Find where the given text appears and provide that cell's center as [X, Y] coordinate. 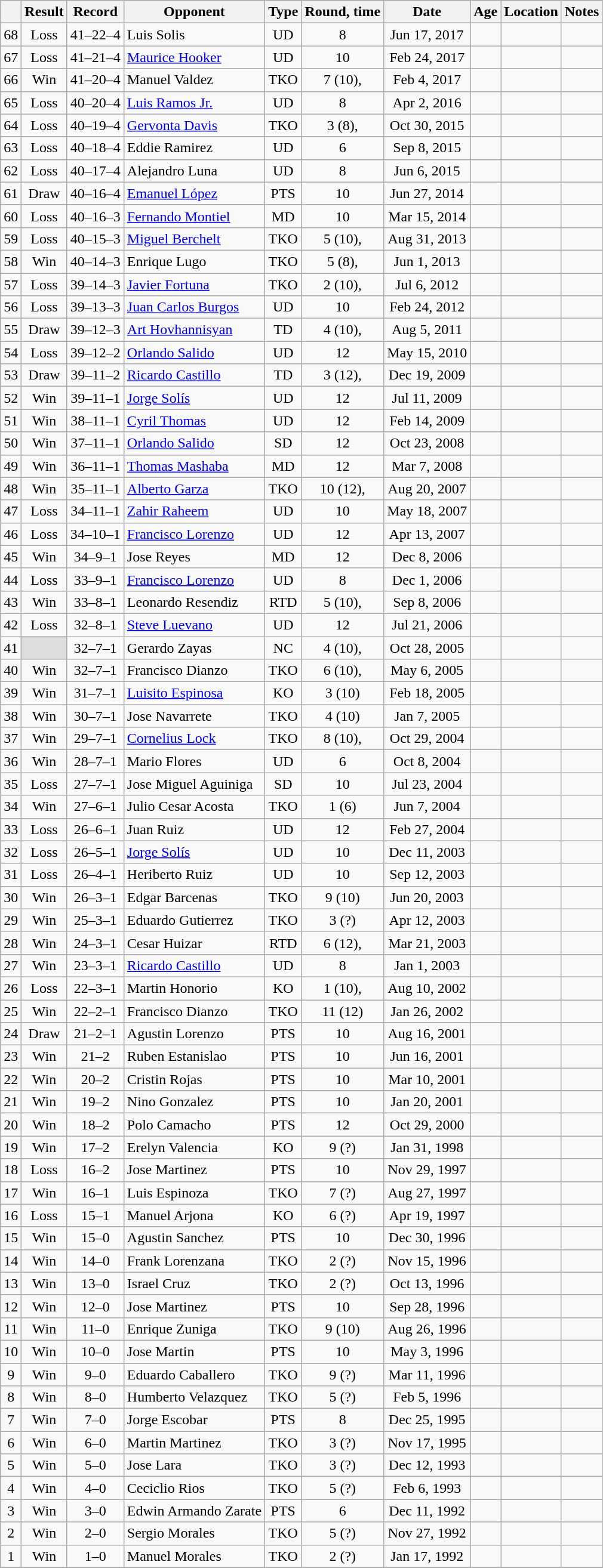
Feb 5, 1996 [427, 1397]
May 18, 2007 [427, 511]
Type [283, 12]
Jun 7, 2004 [427, 807]
40–15–3 [96, 239]
63 [11, 148]
58 [11, 261]
Edgar Barcenas [194, 897]
Dec 11, 2003 [427, 852]
Jan 17, 1992 [427, 1556]
Oct 29, 2004 [427, 739]
6 (10), [343, 671]
2–0 [96, 1533]
41 [11, 647]
Mar 10, 2001 [427, 1079]
Israel Cruz [194, 1283]
47 [11, 511]
Frank Lorenzana [194, 1261]
Martin Martinez [194, 1443]
Gerardo Zayas [194, 647]
Round, time [343, 12]
Jorge Escobar [194, 1420]
37 [11, 739]
May 6, 2005 [427, 671]
28–7–1 [96, 761]
Manuel Valdez [194, 80]
Leonardo Resendiz [194, 602]
29 [11, 920]
4 (10) [343, 716]
Sergio Morales [194, 1533]
Dec 8, 2006 [427, 557]
59 [11, 239]
39–13–3 [96, 307]
Aug 5, 2011 [427, 330]
57 [11, 285]
Martin Honorio [194, 988]
21 [11, 1102]
Dec 1, 2006 [427, 579]
Luis Solis [194, 35]
8–0 [96, 1397]
NC [283, 647]
Jun 20, 2003 [427, 897]
16 [11, 1215]
33–9–1 [96, 579]
40 [11, 671]
Manuel Morales [194, 1556]
Date [427, 12]
Jul 6, 2012 [427, 285]
35–11–1 [96, 489]
25–3–1 [96, 920]
Jan 31, 1998 [427, 1147]
42 [11, 625]
8 (10), [343, 739]
38 [11, 716]
Oct 23, 2008 [427, 443]
39–11–1 [96, 398]
30 [11, 897]
61 [11, 193]
2 [11, 1533]
Mario Flores [194, 761]
13 [11, 1283]
67 [11, 57]
Mar 7, 2008 [427, 466]
33 [11, 829]
52 [11, 398]
May 3, 1996 [427, 1351]
Jul 23, 2004 [427, 784]
11 (12) [343, 1011]
Jan 1, 2003 [427, 965]
Emanuel López [194, 193]
Oct 28, 2005 [427, 647]
15–0 [96, 1238]
11–0 [96, 1329]
Jun 17, 2017 [427, 35]
18–2 [96, 1125]
Agustin Lorenzo [194, 1034]
62 [11, 171]
Oct 30, 2015 [427, 125]
66 [11, 80]
Cyril Thomas [194, 421]
Jul 11, 2009 [427, 398]
19 [11, 1147]
Luisito Espinosa [194, 693]
Jul 21, 2006 [427, 625]
3 (10) [343, 693]
34–9–1 [96, 557]
Sep 8, 2006 [427, 602]
34–10–1 [96, 534]
Oct 29, 2000 [427, 1125]
26–3–1 [96, 897]
68 [11, 35]
9 [11, 1374]
Location [531, 12]
46 [11, 534]
Javier Fortuna [194, 285]
23 [11, 1057]
17 [11, 1193]
Julio Cesar Acosta [194, 807]
Jun 16, 2001 [427, 1057]
26–6–1 [96, 829]
Apr 2, 2016 [427, 103]
6–0 [96, 1443]
Feb 24, 2012 [427, 307]
40–14–3 [96, 261]
Nov 15, 1996 [427, 1261]
Mar 11, 1996 [427, 1374]
29–7–1 [96, 739]
20–2 [96, 1079]
6 (12), [343, 943]
37–11–1 [96, 443]
1 (6) [343, 807]
12–0 [96, 1306]
55 [11, 330]
Aug 27, 1997 [427, 1193]
14 [11, 1261]
36 [11, 761]
26–4–1 [96, 875]
Heriberto Ruiz [194, 875]
Jose Lara [194, 1465]
Age [486, 12]
Dec 11, 1992 [427, 1511]
Manuel Arjona [194, 1215]
27–7–1 [96, 784]
Humberto Velazquez [194, 1397]
Art Hovhannisyan [194, 330]
24 [11, 1034]
Jan 7, 2005 [427, 716]
20 [11, 1125]
26 [11, 988]
Juan Carlos Burgos [194, 307]
Record [96, 12]
49 [11, 466]
Enrique Lugo [194, 261]
Enrique Zuniga [194, 1329]
Polo Camacho [194, 1125]
Sep 12, 2003 [427, 875]
Jose Reyes [194, 557]
Dec 12, 1993 [427, 1465]
Dec 19, 2009 [427, 375]
22 [11, 1079]
64 [11, 125]
Jun 1, 2013 [427, 261]
3 (8), [343, 125]
41–21–4 [96, 57]
Aug 10, 2002 [427, 988]
40–16–4 [96, 193]
Eduardo Caballero [194, 1374]
Feb 14, 2009 [427, 421]
5–0 [96, 1465]
30–7–1 [96, 716]
36–11–1 [96, 466]
32–8–1 [96, 625]
24–3–1 [96, 943]
41–22–4 [96, 35]
39–14–3 [96, 285]
Cornelius Lock [194, 739]
Oct 8, 2004 [427, 761]
Jan 26, 2002 [427, 1011]
1–0 [96, 1556]
7 (?) [343, 1193]
4 [11, 1488]
Nino Gonzalez [194, 1102]
Agustin Sanchez [194, 1238]
1 (10), [343, 988]
Sep 8, 2015 [427, 148]
31 [11, 875]
Dec 25, 1995 [427, 1420]
Maurice Hooker [194, 57]
Steve Luevano [194, 625]
39–12–2 [96, 353]
5 (8), [343, 261]
Dec 30, 1996 [427, 1238]
Alejandro Luna [194, 171]
Mar 21, 2003 [427, 943]
Feb 4, 2017 [427, 80]
7–0 [96, 1420]
7 [11, 1420]
39–11–2 [96, 375]
21–2–1 [96, 1034]
22–2–1 [96, 1011]
Luis Ramos Jr. [194, 103]
Feb 6, 1993 [427, 1488]
44 [11, 579]
39 [11, 693]
13–0 [96, 1283]
Nov 27, 1992 [427, 1533]
23–3–1 [96, 965]
Feb 18, 2005 [427, 693]
40–19–4 [96, 125]
21–2 [96, 1057]
Cesar Huizar [194, 943]
31–7–1 [96, 693]
Jun 27, 2014 [427, 193]
Feb 24, 2017 [427, 57]
Apr 19, 1997 [427, 1215]
26–5–1 [96, 852]
34 [11, 807]
Cristin Rojas [194, 1079]
Jose Martin [194, 1351]
2 (10), [343, 285]
Miguel Berchelt [194, 239]
27 [11, 965]
Aug 16, 2001 [427, 1034]
Apr 13, 2007 [427, 534]
3 [11, 1511]
11 [11, 1329]
14–0 [96, 1261]
7 (10), [343, 80]
3 (12), [343, 375]
17–2 [96, 1147]
Sep 28, 1996 [427, 1306]
33–8–1 [96, 602]
18 [11, 1170]
Jan 20, 2001 [427, 1102]
Apr 12, 2003 [427, 920]
Fernando Montiel [194, 216]
Thomas Mashaba [194, 466]
65 [11, 103]
43 [11, 602]
Luis Espinoza [194, 1193]
1 [11, 1556]
25 [11, 1011]
9–0 [96, 1374]
Jose Miguel Aguiniga [194, 784]
Opponent [194, 12]
Jun 6, 2015 [427, 171]
15–1 [96, 1215]
60 [11, 216]
5 [11, 1465]
Ceciclio Rios [194, 1488]
40–16–3 [96, 216]
16–2 [96, 1170]
45 [11, 557]
35 [11, 784]
53 [11, 375]
Juan Ruiz [194, 829]
May 15, 2010 [427, 353]
15 [11, 1238]
Eddie Ramirez [194, 148]
10–0 [96, 1351]
28 [11, 943]
50 [11, 443]
6 (?) [343, 1215]
Aug 26, 1996 [427, 1329]
Notes [582, 12]
40–18–4 [96, 148]
51 [11, 421]
Result [44, 12]
Erelyn Valencia [194, 1147]
Nov 17, 1995 [427, 1443]
56 [11, 307]
Gervonta Davis [194, 125]
Zahir Raheem [194, 511]
Edwin Armando Zarate [194, 1511]
38–11–1 [96, 421]
40–17–4 [96, 171]
Jose Navarrete [194, 716]
54 [11, 353]
Feb 27, 2004 [427, 829]
22–3–1 [96, 988]
Nov 29, 1997 [427, 1170]
Mar 15, 2014 [427, 216]
10 (12), [343, 489]
40–20–4 [96, 103]
Alberto Garza [194, 489]
Eduardo Gutierrez [194, 920]
Aug 31, 2013 [427, 239]
27–6–1 [96, 807]
4–0 [96, 1488]
16–1 [96, 1193]
Oct 13, 1996 [427, 1283]
Aug 20, 2007 [427, 489]
3–0 [96, 1511]
19–2 [96, 1102]
39–12–3 [96, 330]
48 [11, 489]
Ruben Estanislao [194, 1057]
32 [11, 852]
41–20–4 [96, 80]
34–11–1 [96, 511]
